Search for the cell housing the specified text and yield its [x, y] center coordinate. 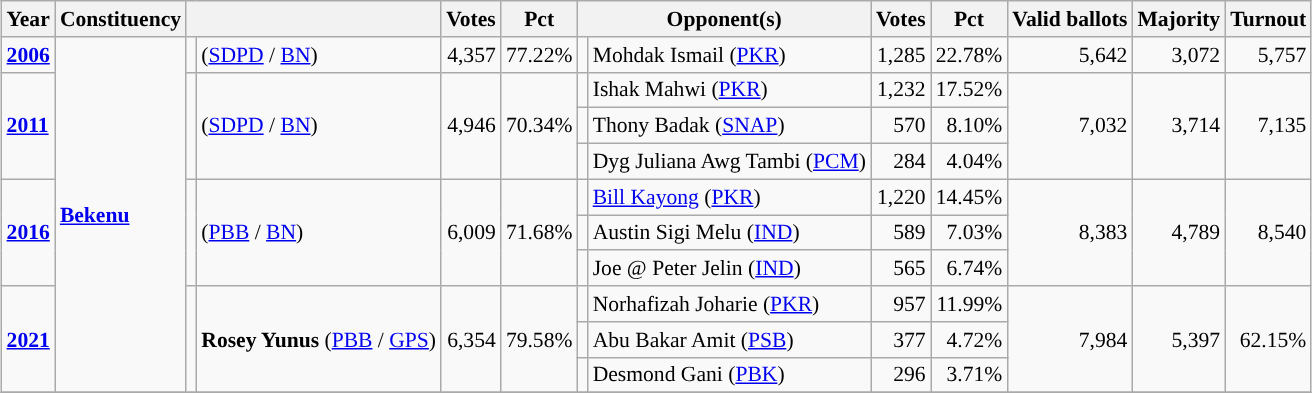
70.34% [540, 126]
7.03% [970, 232]
17.52% [970, 90]
565 [901, 268]
2016 [28, 232]
Valid ballots [1070, 19]
1,220 [901, 197]
2011 [28, 126]
Bill Kayong (PKR) [730, 197]
Abu Bakar Amit (PSB) [730, 339]
Dyg Juliana Awg Tambi (PCM) [730, 161]
Norhafizah Joharie (PKR) [730, 304]
Opponent(s) [724, 19]
3,072 [1178, 54]
Desmond Gani (PBK) [730, 375]
11.99% [970, 304]
4.04% [970, 161]
Ishak Mahwi (PKR) [730, 90]
14.45% [970, 197]
Joe @ Peter Jelin (IND) [730, 268]
1,232 [901, 90]
4,789 [1178, 232]
77.22% [540, 54]
7,984 [1070, 340]
6.74% [970, 268]
377 [901, 339]
Austin Sigi Melu (IND) [730, 232]
4,357 [471, 54]
957 [901, 304]
589 [901, 232]
Turnout [1268, 19]
22.78% [970, 54]
3,714 [1178, 126]
(PBB / BN) [318, 232]
570 [901, 126]
Bekenu [120, 214]
Mohdak Ismail (PKR) [730, 54]
7,135 [1268, 126]
296 [901, 375]
62.15% [1268, 340]
284 [901, 161]
Thony Badak (SNAP) [730, 126]
6,354 [471, 340]
Majority [1178, 19]
Constituency [120, 19]
1,285 [901, 54]
Year [28, 19]
5,757 [1268, 54]
8.10% [970, 126]
3.71% [970, 375]
6,009 [471, 232]
71.68% [540, 232]
Rosey Yunus (PBB / GPS) [318, 340]
2006 [28, 54]
4,946 [471, 126]
5,642 [1070, 54]
4.72% [970, 339]
79.58% [540, 340]
5,397 [1178, 340]
2021 [28, 340]
7,032 [1070, 126]
8,540 [1268, 232]
8,383 [1070, 232]
